Scan for the cell matching the given text and deliver its (X, Y) coordinate at center. 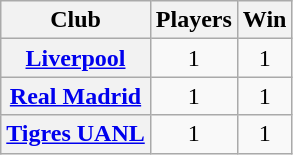
Tigres UANL (76, 134)
Club (76, 20)
Players (194, 20)
Liverpool (76, 58)
Real Madrid (76, 96)
Win (264, 20)
